Provide the [x, y] coordinate of the cell's center where the given text is located.  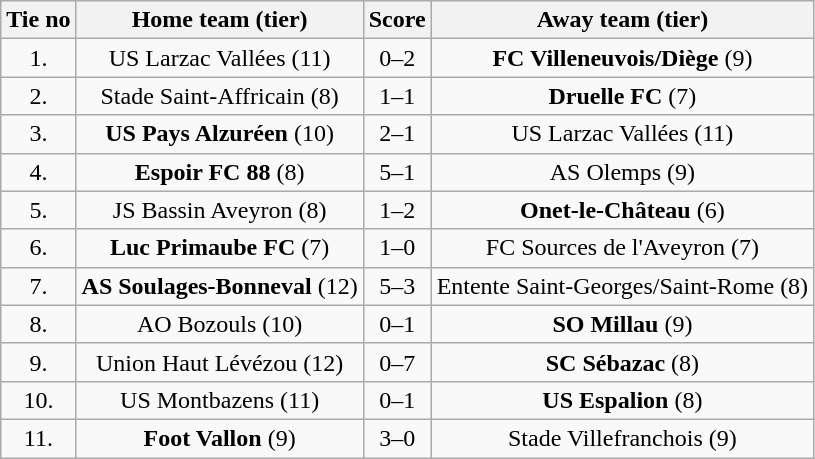
1–1 [397, 96]
Union Haut Lévézou (12) [220, 362]
Home team (tier) [220, 20]
Onet-le-Château (6) [622, 210]
4. [38, 172]
2. [38, 96]
SO Millau (9) [622, 324]
11. [38, 438]
FC Sources de l'Aveyron (7) [622, 248]
5–1 [397, 172]
8. [38, 324]
1. [38, 58]
0–2 [397, 58]
US Pays Alzuréen (10) [220, 134]
Entente Saint-Georges/Saint-Rome (8) [622, 286]
Druelle FC (7) [622, 96]
2–1 [397, 134]
SC Sébazac (8) [622, 362]
10. [38, 400]
AS Olemps (9) [622, 172]
3–0 [397, 438]
Stade Saint-Affricain (8) [220, 96]
9. [38, 362]
US Montbazens (11) [220, 400]
Foot Vallon (9) [220, 438]
AS Soulages-Bonneval (12) [220, 286]
JS Bassin Aveyron (8) [220, 210]
Away team (tier) [622, 20]
5. [38, 210]
Stade Villefranchois (9) [622, 438]
5–3 [397, 286]
FC Villeneuvois/Diège (9) [622, 58]
Tie no [38, 20]
US Espalion (8) [622, 400]
Espoir FC 88 (8) [220, 172]
AO Bozouls (10) [220, 324]
Luc Primaube FC (7) [220, 248]
0–7 [397, 362]
6. [38, 248]
1–2 [397, 210]
Score [397, 20]
1–0 [397, 248]
7. [38, 286]
3. [38, 134]
